Search for the cell housing the specified text and yield its [x, y] center coordinate. 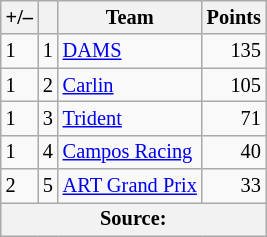
ART Grand Prix [130, 186]
Points [234, 17]
Campos Racing [130, 152]
5 [48, 186]
Team [130, 17]
135 [234, 51]
40 [234, 152]
4 [48, 152]
Carlin [130, 85]
71 [234, 118]
DAMS [130, 51]
33 [234, 186]
Trident [130, 118]
Source: [134, 219]
105 [234, 85]
+/– [20, 17]
3 [48, 118]
